Pinpoint the cell where the given text exists, returning its (x, y) midpoint coordinate. 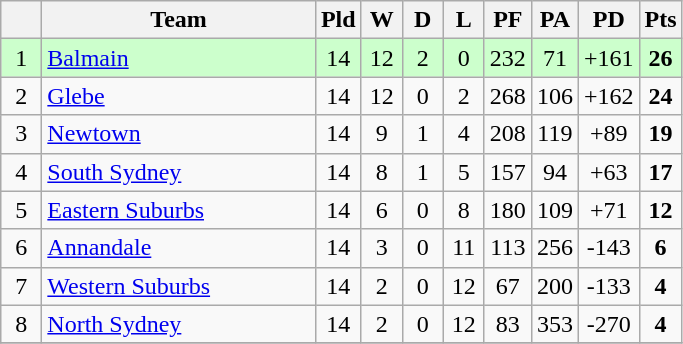
71 (554, 58)
+162 (608, 96)
South Sydney (179, 172)
94 (554, 172)
109 (554, 210)
+89 (608, 134)
-270 (608, 324)
-133 (608, 286)
W (382, 20)
Glebe (179, 96)
9 (382, 134)
208 (508, 134)
Annandale (179, 248)
7 (22, 286)
+71 (608, 210)
Western Suburbs (179, 286)
PA (554, 20)
119 (554, 134)
-143 (608, 248)
24 (660, 96)
232 (508, 58)
19 (660, 134)
PD (608, 20)
+161 (608, 58)
+63 (608, 172)
268 (508, 96)
Pld (338, 20)
D (422, 20)
26 (660, 58)
PF (508, 20)
11 (464, 248)
North Sydney (179, 324)
17 (660, 172)
Team (179, 20)
L (464, 20)
106 (554, 96)
200 (554, 286)
83 (508, 324)
Eastern Suburbs (179, 210)
157 (508, 172)
67 (508, 286)
Newtown (179, 134)
Pts (660, 20)
113 (508, 248)
353 (554, 324)
256 (554, 248)
Balmain (179, 58)
180 (508, 210)
